Output the [X, Y] coordinate of the center of the cell containing the given text.  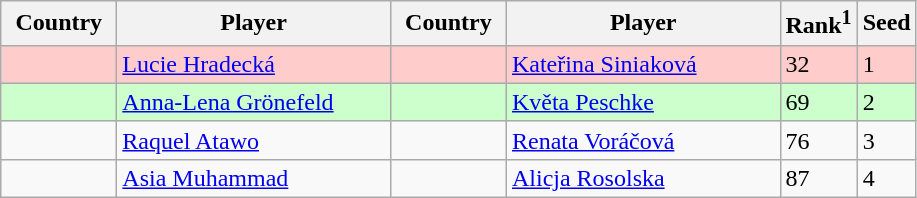
Seed [886, 24]
76 [818, 140]
Květa Peschke [643, 102]
1 [886, 64]
Lucie Hradecká [254, 64]
2 [886, 102]
87 [818, 178]
Alicja Rosolska [643, 178]
Renata Voráčová [643, 140]
32 [818, 64]
3 [886, 140]
69 [818, 102]
Anna-Lena Grönefeld [254, 102]
Kateřina Siniaková [643, 64]
Rank1 [818, 24]
4 [886, 178]
Raquel Atawo [254, 140]
Asia Muhammad [254, 178]
